Detect which cell encompasses the target text, then output its (X, Y) center coordinate. 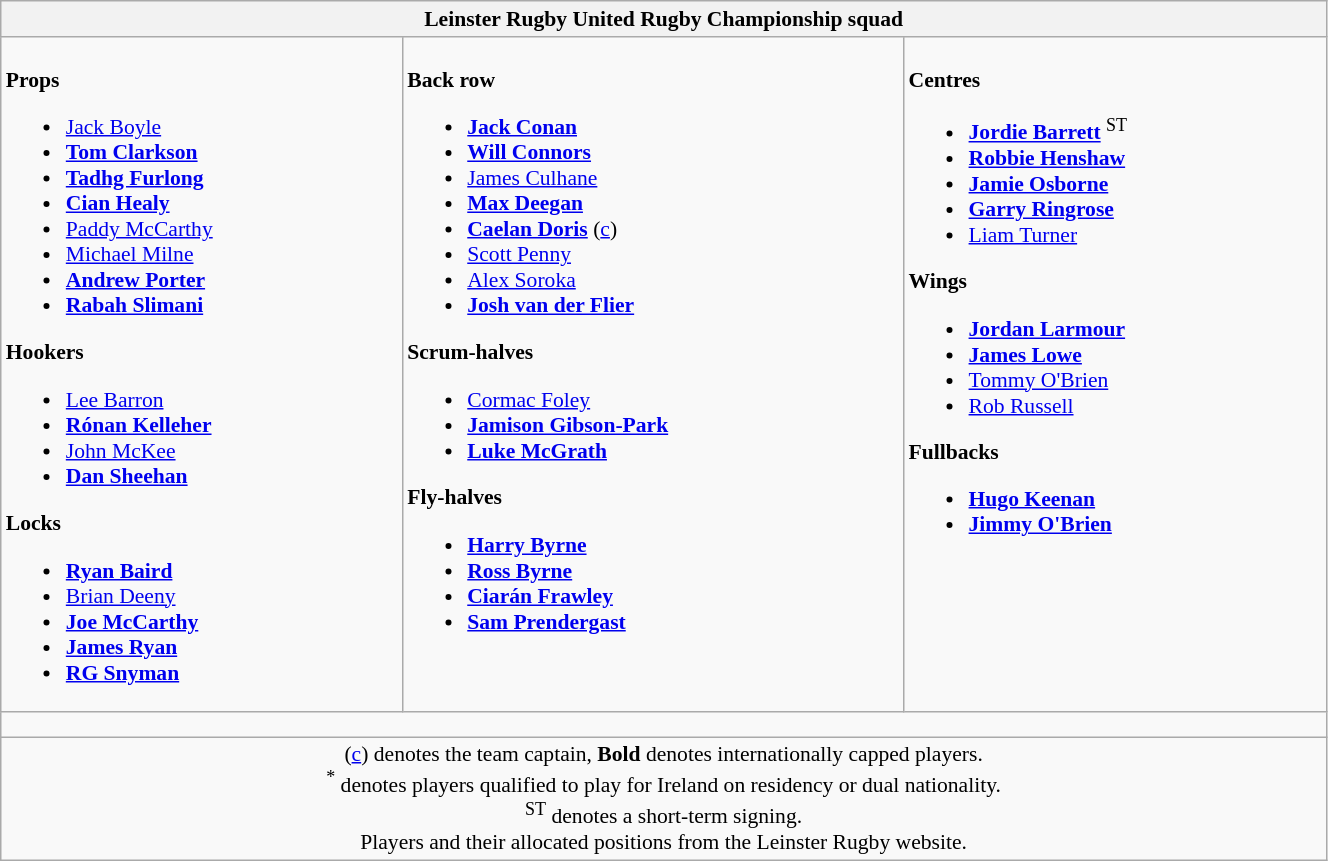
Leinster Rugby United Rugby Championship squad (664, 19)
